Output the [x, y] coordinate of the center of the cell containing the given text.  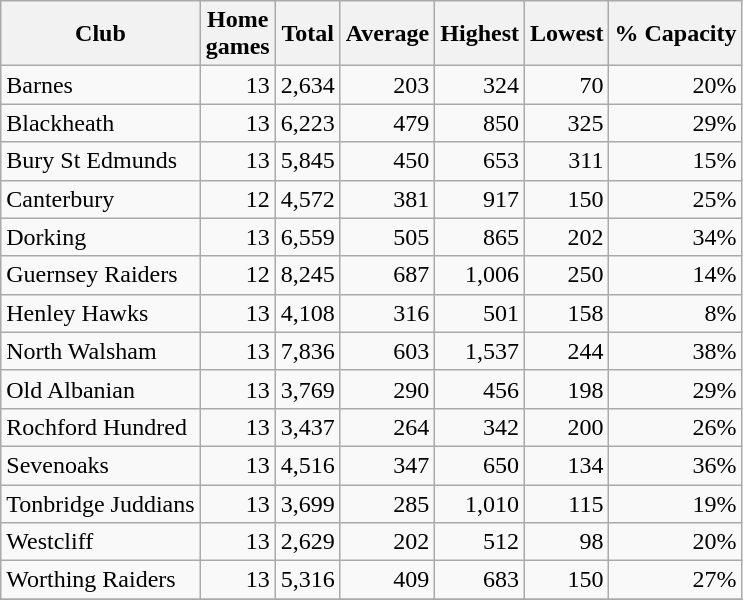
244 [567, 351]
917 [480, 199]
381 [388, 199]
6,559 [308, 237]
Total [308, 34]
4,108 [308, 313]
264 [388, 427]
850 [480, 123]
Sevenoaks [100, 465]
Club [100, 34]
650 [480, 465]
7,836 [308, 351]
311 [567, 161]
Lowest [567, 34]
15% [676, 161]
Blackheath [100, 123]
Rochford Hundred [100, 427]
603 [388, 351]
98 [567, 542]
4,516 [308, 465]
3,769 [308, 389]
347 [388, 465]
316 [388, 313]
Worthing Raiders [100, 580]
Henley Hawks [100, 313]
505 [388, 237]
36% [676, 465]
290 [388, 389]
14% [676, 275]
Bury St Edmunds [100, 161]
North Walsham [100, 351]
200 [567, 427]
342 [480, 427]
3,699 [308, 503]
203 [388, 85]
8% [676, 313]
1,010 [480, 503]
512 [480, 542]
38% [676, 351]
Westcliff [100, 542]
456 [480, 389]
5,845 [308, 161]
70 [567, 85]
27% [676, 580]
6,223 [308, 123]
Highest [480, 34]
Canterbury [100, 199]
% Capacity [676, 34]
285 [388, 503]
Average [388, 34]
Homegames [238, 34]
26% [676, 427]
Barnes [100, 85]
5,316 [308, 580]
4,572 [308, 199]
325 [567, 123]
1,537 [480, 351]
1,006 [480, 275]
687 [388, 275]
250 [567, 275]
501 [480, 313]
198 [567, 389]
Dorking [100, 237]
653 [480, 161]
115 [567, 503]
25% [676, 199]
34% [676, 237]
409 [388, 580]
Tonbridge Juddians [100, 503]
865 [480, 237]
158 [567, 313]
Guernsey Raiders [100, 275]
324 [480, 85]
2,634 [308, 85]
8,245 [308, 275]
683 [480, 580]
479 [388, 123]
2,629 [308, 542]
Old Albanian [100, 389]
19% [676, 503]
450 [388, 161]
134 [567, 465]
3,437 [308, 427]
